Find where the given text appears and provide that cell's center as (X, Y) coordinate. 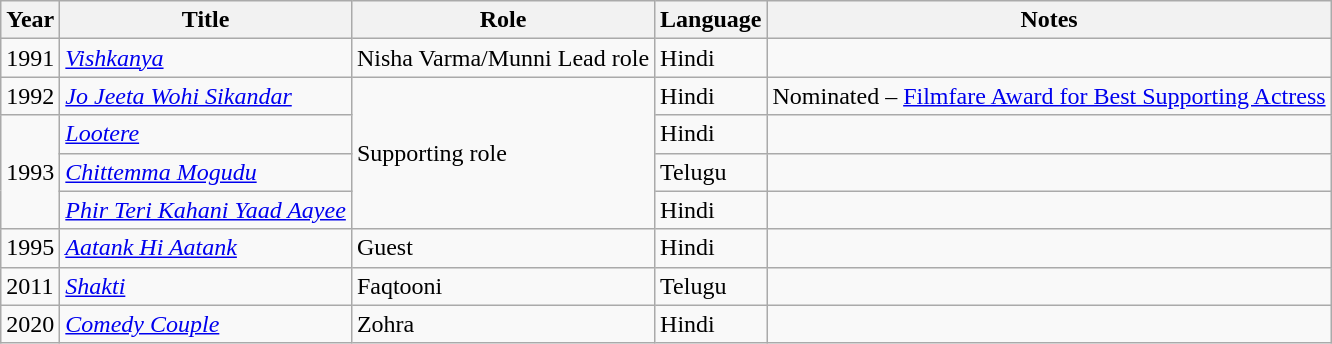
Supporting role (502, 153)
Lootere (206, 134)
2011 (30, 286)
Zohra (502, 324)
1993 (30, 172)
1991 (30, 58)
Jo Jeeta Wohi Sikandar (206, 96)
Faqtooni (502, 286)
Vishkanya (206, 58)
Language (711, 20)
Aatank Hi Aatank (206, 248)
Year (30, 20)
Comedy Couple (206, 324)
2020 (30, 324)
Chittemma Mogudu (206, 172)
Title (206, 20)
1995 (30, 248)
Notes (1049, 20)
Role (502, 20)
Phir Teri Kahani Yaad Aayee (206, 210)
Shakti (206, 286)
Nisha Varma/Munni Lead role (502, 58)
Guest (502, 248)
1992 (30, 96)
Nominated – Filmfare Award for Best Supporting Actress (1049, 96)
